Find where the given text appears and provide that cell's center as [X, Y] coordinate. 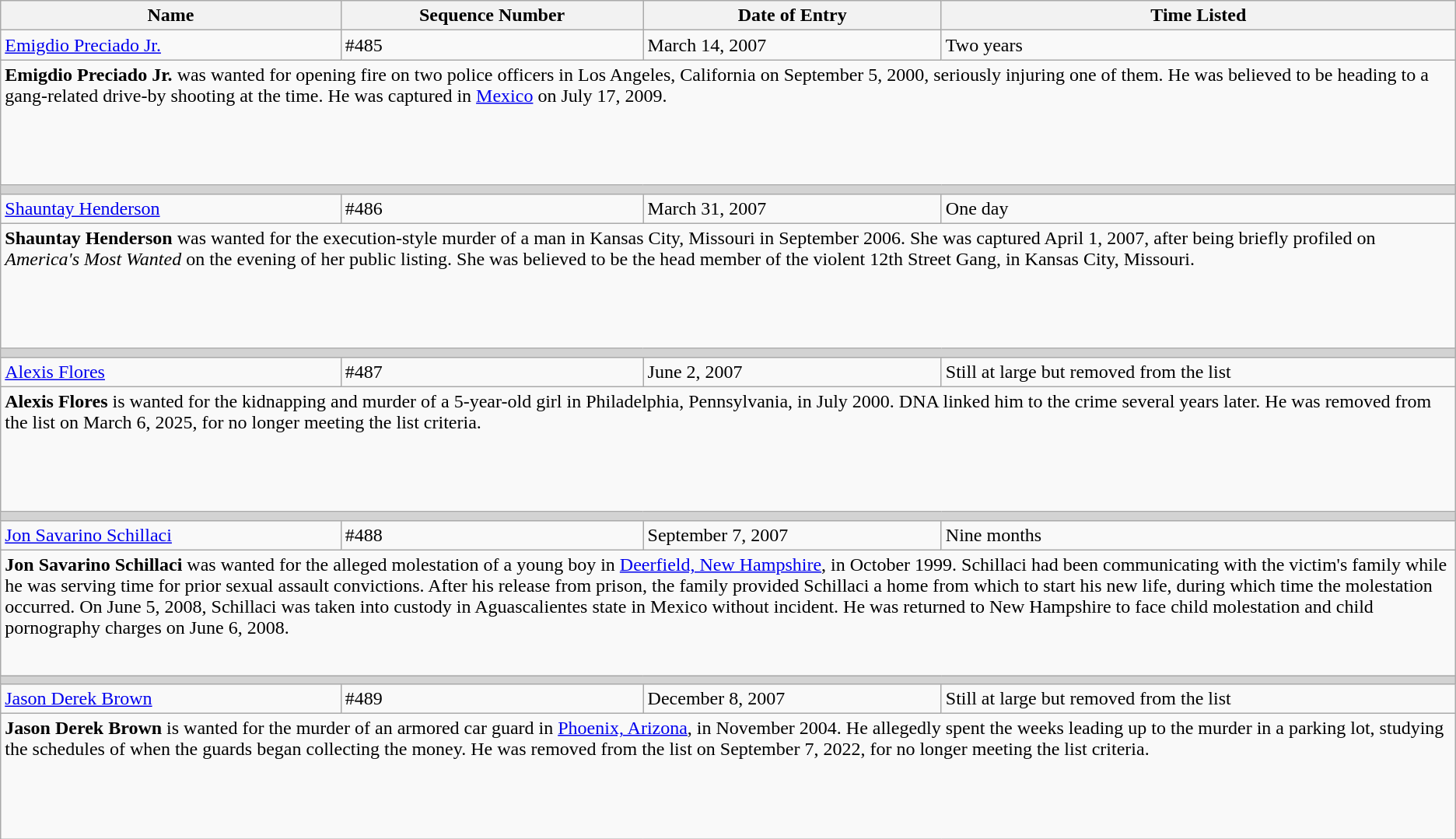
#486 [492, 208]
March 14, 2007 [792, 45]
Two years [1198, 45]
#488 [492, 535]
Date of Entry [792, 16]
December 8, 2007 [792, 699]
One day [1198, 208]
Sequence Number [492, 16]
#487 [492, 372]
Emigdio Preciado Jr. [171, 45]
March 31, 2007 [792, 208]
#485 [492, 45]
Shauntay Henderson [171, 208]
Name [171, 16]
Time Listed [1198, 16]
Jason Derek Brown [171, 699]
Jon Savarino Schillaci [171, 535]
Alexis Flores [171, 372]
September 7, 2007 [792, 535]
June 2, 2007 [792, 372]
Nine months [1198, 535]
#489 [492, 699]
